Find where the given text appears and provide that cell's center as [x, y] coordinate. 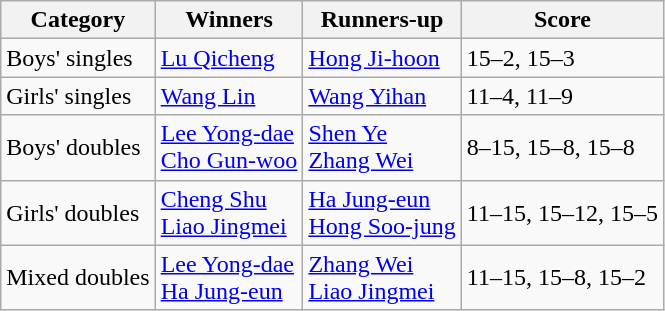
Runners-up [382, 20]
Mixed doubles [78, 278]
Wang Yihan [382, 96]
Hong Ji-hoon [382, 58]
Cheng Shu Liao Jingmei [229, 212]
Lee Yong-dae Cho Gun-woo [229, 148]
Boys' singles [78, 58]
11–4, 11–9 [562, 96]
Zhang Wei Liao Jingmei [382, 278]
11–15, 15–8, 15–2 [562, 278]
Lee Yong-dae Ha Jung-eun [229, 278]
Score [562, 20]
8–15, 15–8, 15–8 [562, 148]
11–15, 15–12, 15–5 [562, 212]
Wang Lin [229, 96]
Lu Qicheng [229, 58]
Shen Ye Zhang Wei [382, 148]
Category [78, 20]
15–2, 15–3 [562, 58]
Boys' doubles [78, 148]
Girls' doubles [78, 212]
Girls' singles [78, 96]
Winners [229, 20]
Ha Jung-eun Hong Soo-jung [382, 212]
